Identify which cell holds the provided text, then report its [X, Y] central coordinate. 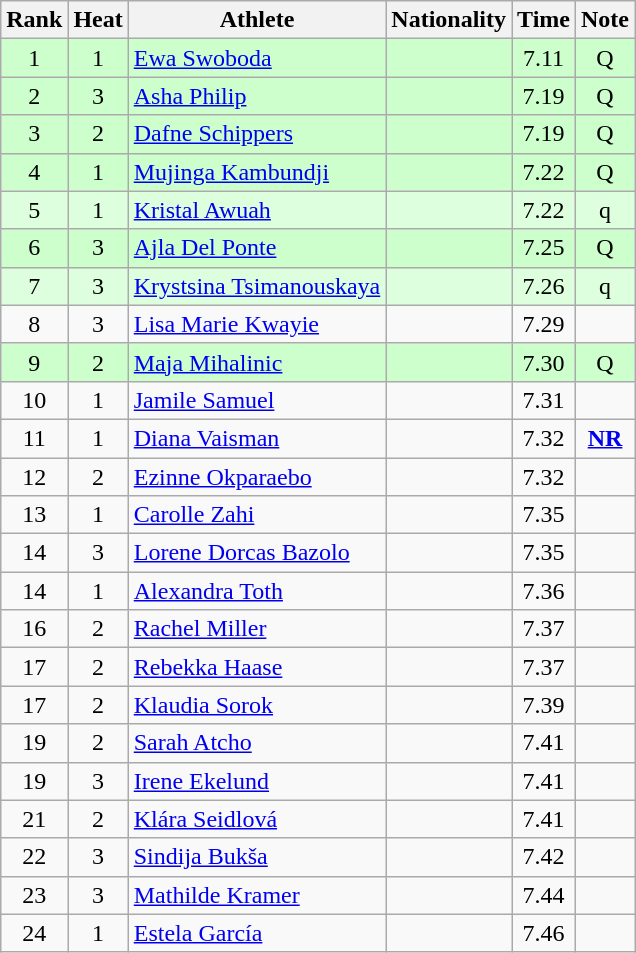
NR [606, 438]
7.29 [544, 324]
Lisa Marie Kwayie [257, 324]
Kristal Awuah [257, 210]
Mujinga Kambundji [257, 172]
Ezinne Okparaebo [257, 477]
11 [34, 438]
24 [34, 933]
Alexandra Toth [257, 591]
Time [544, 20]
5 [34, 210]
7 [34, 286]
Rachel Miller [257, 629]
Klaudia Sorok [257, 705]
7.42 [544, 857]
Sarah Atcho [257, 743]
Rebekka Haase [257, 667]
10 [34, 400]
Ewa Swoboda [257, 58]
4 [34, 172]
7.30 [544, 362]
16 [34, 629]
Ajla Del Ponte [257, 248]
23 [34, 895]
Maja Mihalinic [257, 362]
7.39 [544, 705]
Heat [98, 20]
7.26 [544, 286]
22 [34, 857]
Nationality [449, 20]
6 [34, 248]
Note [606, 20]
Lorene Dorcas Bazolo [257, 553]
7.11 [544, 58]
Mathilde Kramer [257, 895]
8 [34, 324]
21 [34, 819]
7.46 [544, 933]
13 [34, 515]
Athlete [257, 20]
Carolle Zahi [257, 515]
Dafne Schippers [257, 134]
Sindija Bukša [257, 857]
Irene Ekelund [257, 781]
Rank [34, 20]
12 [34, 477]
Estela García [257, 933]
7.31 [544, 400]
Diana Vaisman [257, 438]
Klára Seidlová [257, 819]
Krystsina Tsimanouskaya [257, 286]
Jamile Samuel [257, 400]
7.36 [544, 591]
9 [34, 362]
7.44 [544, 895]
Asha Philip [257, 96]
7.25 [544, 248]
